Find where the given text appears and provide that cell's center as [X, Y] coordinate. 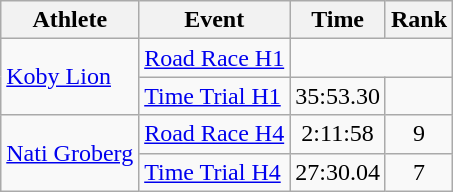
Athlete [70, 20]
Nati Groberg [70, 153]
Time [338, 20]
Road Race H4 [214, 134]
7 [418, 172]
Event [214, 20]
2:11:58 [338, 134]
Rank [418, 20]
27:30.04 [338, 172]
Road Race H1 [214, 58]
Time Trial H1 [214, 96]
Koby Lion [70, 77]
35:53.30 [338, 96]
9 [418, 134]
Time Trial H4 [214, 172]
